Return the (X, Y) coordinate for the center point of the cell that contains the specified text.  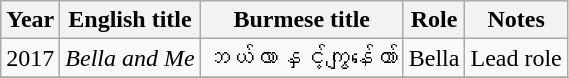
2017 (30, 58)
English title (130, 20)
Notes (516, 20)
Bella (434, 58)
Year (30, 20)
ဘယ်လာနှင့်ကျွန်တော် (302, 58)
Bella and Me (130, 58)
Role (434, 20)
Burmese title (302, 20)
Lead role (516, 58)
